Output the (X, Y) coordinate of the center of the cell containing the given text.  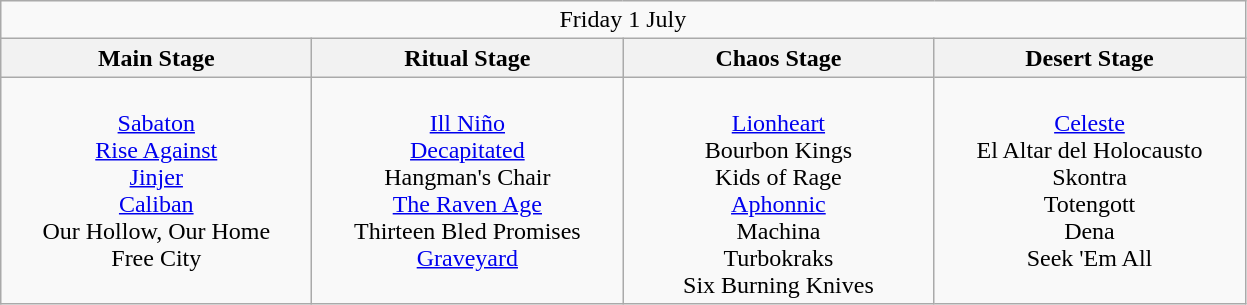
Chaos Stage (778, 58)
Friday 1 July (623, 20)
Desert Stage (1090, 58)
Ill Niño Decapitated Hangman's Chair The Raven Age Thirteen Bled Promises Graveyard (468, 190)
Sabaton Rise Against Jinjer Caliban Our Hollow, Our Home Free City (156, 190)
Lionheart Bourbon Kings Kids of Rage Aphonnic Machina Turbokraks Six Burning Knives (778, 190)
Main Stage (156, 58)
Ritual Stage (468, 58)
Celeste El Altar del Holocausto Skontra Totengott Dena Seek 'Em All (1090, 190)
